Detect which cell encompasses the target text, then output its (X, Y) center coordinate. 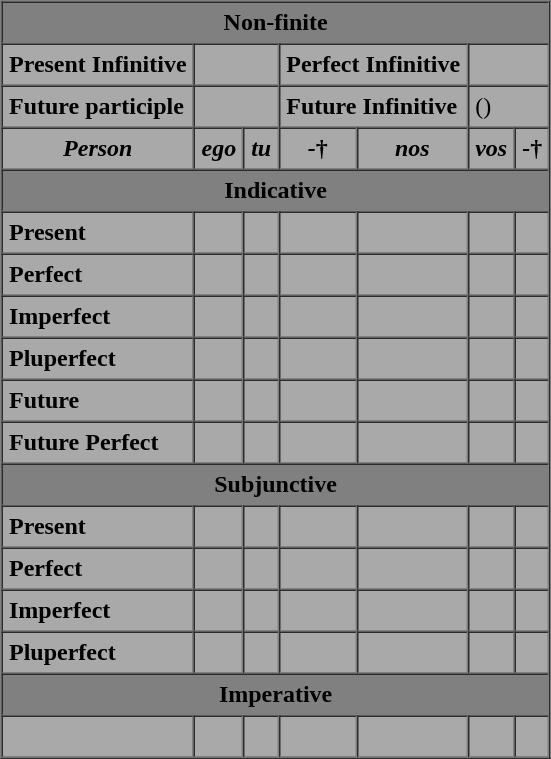
Person (98, 149)
Future (98, 401)
Future participle (98, 107)
nos (412, 149)
Subjunctive (276, 485)
tu (262, 149)
Indicative (276, 191)
Non-finite (276, 23)
() (509, 107)
Perfect Infinitive (374, 65)
ego (219, 149)
Future Infinitive (374, 107)
Imperative (276, 695)
vos (492, 149)
Future Perfect (98, 443)
Present Infinitive (98, 65)
